For the text-containing cell, return its midpoint in (x, y) coordinate format. 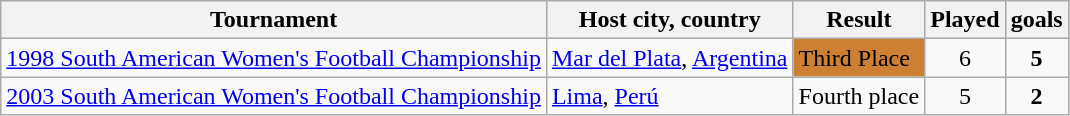
Tournament (274, 20)
goals (1036, 20)
Third Place (859, 58)
Fourth place (859, 96)
Result (859, 20)
Played (965, 20)
1998 South American Women's Football Championship (274, 58)
6 (965, 58)
2 (1036, 96)
Lima, Perú (670, 96)
Mar del Plata, Argentina (670, 58)
Host city, country (670, 20)
2003 South American Women's Football Championship (274, 96)
